Search for the cell housing the specified text and yield its (x, y) center coordinate. 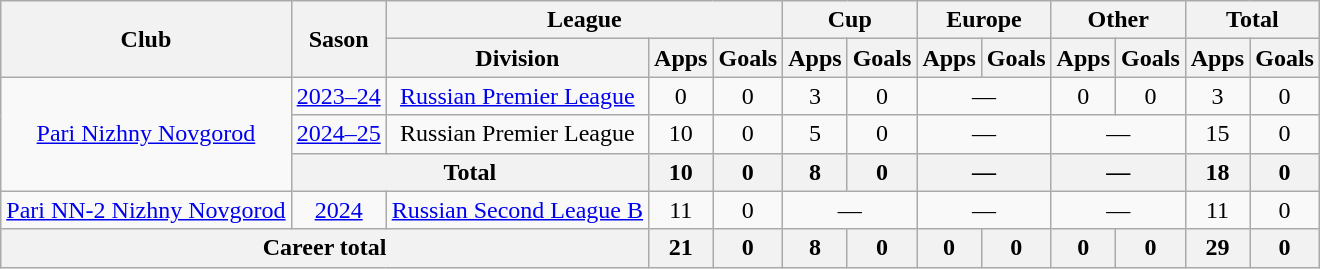
Club (146, 39)
Sason (338, 39)
Cup (850, 20)
Division (517, 58)
29 (1217, 248)
Russian Second League B (517, 210)
21 (681, 248)
18 (1217, 172)
5 (815, 134)
Pari NN-2 Nizhny Novgorod (146, 210)
15 (1217, 134)
Career total (325, 248)
League (584, 20)
2024–25 (338, 134)
Pari Nizhny Novgorod (146, 134)
Other (1118, 20)
2023–24 (338, 96)
Europe (984, 20)
2024 (338, 210)
